Pinpoint the cell where the given text exists, returning its [X, Y] midpoint coordinate. 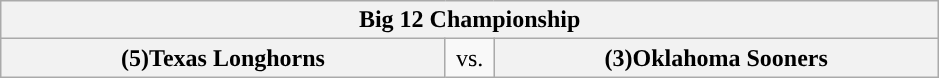
vs. [470, 58]
(3)Oklahoma Sooners [716, 58]
Big 12 Championship [470, 20]
(5)Texas Longhorns [224, 58]
